Find where the given text appears and provide that cell's center as [x, y] coordinate. 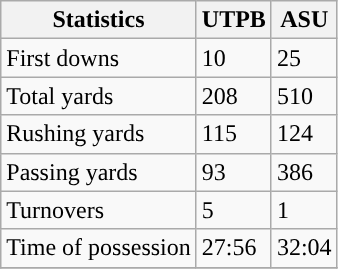
ASU [304, 20]
Rushing yards [99, 134]
124 [304, 134]
27:56 [234, 248]
208 [234, 96]
Total yards [99, 96]
32:04 [304, 248]
115 [234, 134]
386 [304, 172]
25 [304, 58]
First downs [99, 58]
10 [234, 58]
Turnovers [99, 210]
5 [234, 210]
UTPB [234, 20]
93 [234, 172]
Time of possession [99, 248]
Passing yards [99, 172]
1 [304, 210]
510 [304, 96]
Statistics [99, 20]
